Find where the given text appears and provide that cell's center as [X, Y] coordinate. 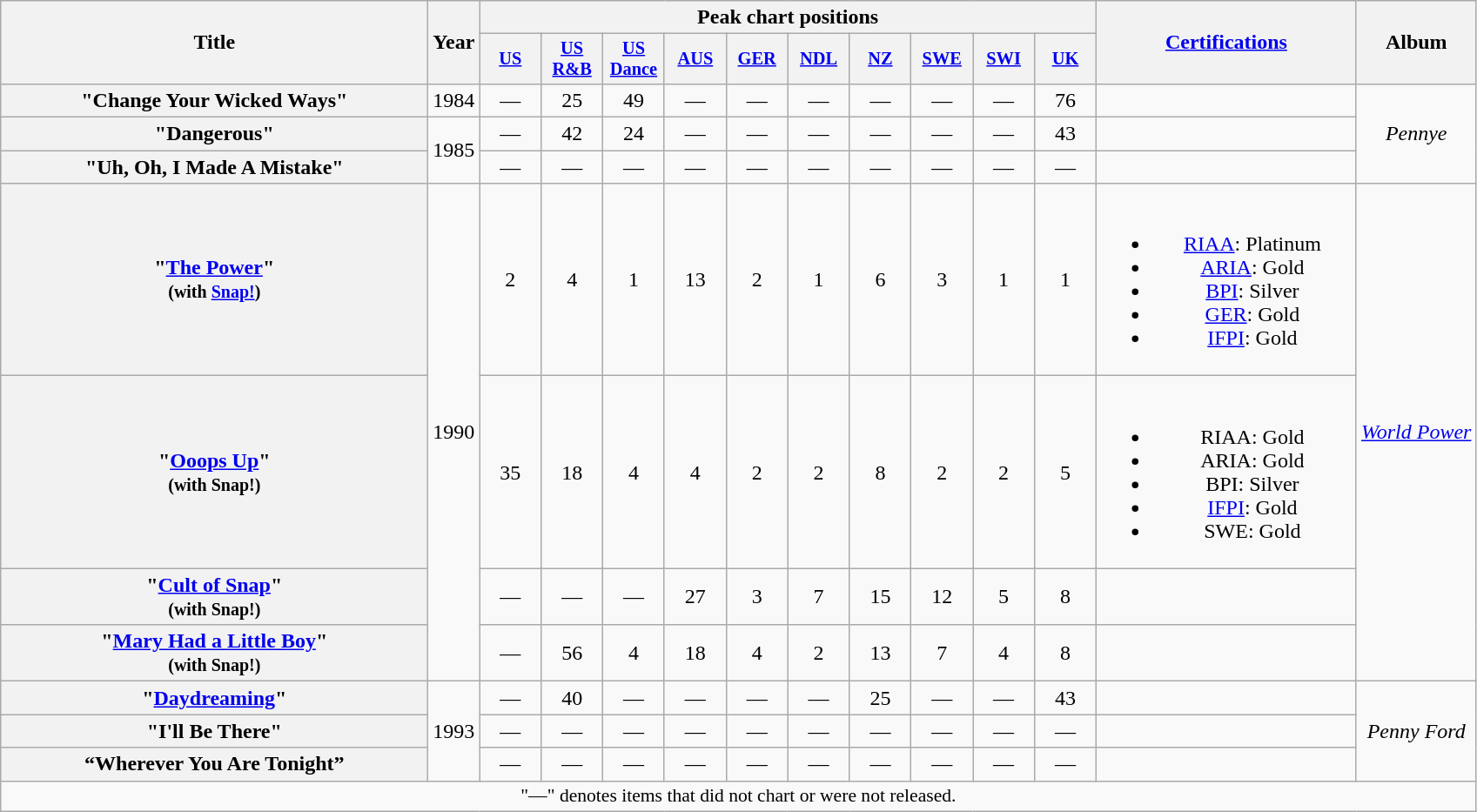
"—" denotes items that did not chart or were not released. [738, 796]
40 [573, 698]
GER [757, 59]
42 [573, 134]
12 [942, 597]
Pennye [1416, 133]
Penny Ford [1416, 731]
24 [634, 134]
"Dangerous" [214, 134]
UK [1065, 59]
56 [573, 653]
35 [510, 472]
1990 [454, 433]
1984 [454, 100]
NZ [881, 59]
Year [454, 43]
Title [214, 43]
USDance [634, 59]
1985 [454, 151]
NDL [818, 59]
"Change Your Wicked Ways" [214, 100]
27 [695, 597]
"Mary Had a Little Boy"(with Snap!) [214, 653]
15 [881, 597]
"I'll Be There" [214, 731]
"Ooops Up"(with Snap!) [214, 472]
"Cult of Snap"(with Snap!) [214, 597]
USR&B [573, 59]
49 [634, 100]
Certifications [1225, 43]
RIAA: GoldARIA: Gold BPI: SilverIFPI: GoldSWE: Gold [1225, 472]
RIAA: PlatinumARIA: Gold BPI: SilverGER: GoldIFPI: Gold [1225, 280]
"The Power"(with Snap!) [214, 280]
AUS [695, 59]
Album [1416, 43]
76 [1065, 100]
US [510, 59]
"Uh, Oh, I Made A Mistake" [214, 167]
“Wherever You Are Tonight” [214, 764]
SWE [942, 59]
6 [881, 280]
Peak chart positions [789, 17]
"Daydreaming" [214, 698]
World Power [1416, 433]
1993 [454, 731]
SWI [1004, 59]
